Search for the cell housing the specified text and yield its (X, Y) center coordinate. 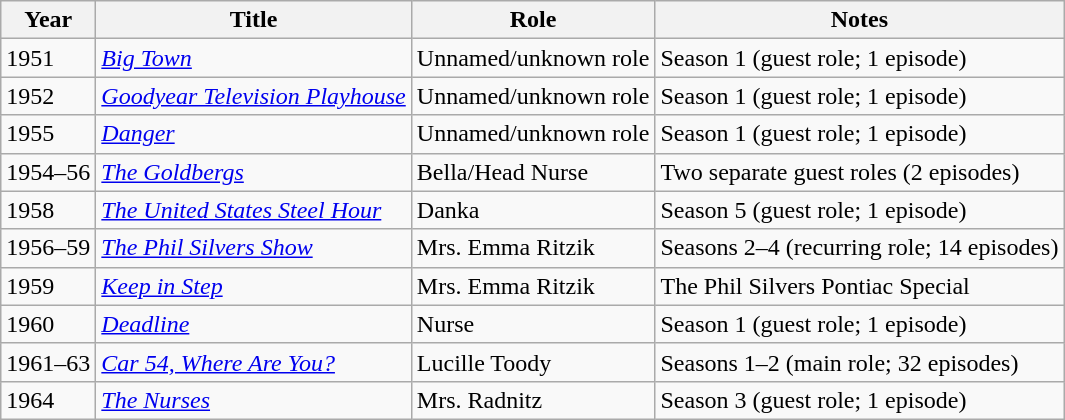
Bella/Head Nurse (533, 172)
Role (533, 20)
The Goldbergs (254, 172)
The Phil Silvers Pontiac Special (860, 286)
Season 5 (guest role; 1 episode) (860, 210)
Season 3 (guest role; 1 episode) (860, 400)
Car 54, Where Are You? (254, 362)
Deadline (254, 324)
1955 (48, 134)
The Nurses (254, 400)
Keep in Step (254, 286)
1964 (48, 400)
1956–59 (48, 248)
Danka (533, 210)
1952 (48, 96)
1951 (48, 58)
Big Town (254, 58)
Seasons 1–2 (main role; 32 episodes) (860, 362)
Notes (860, 20)
Year (48, 20)
Danger (254, 134)
1958 (48, 210)
Goodyear Television Playhouse (254, 96)
Lucille Toody (533, 362)
1961–63 (48, 362)
Seasons 2–4 (recurring role; 14 episodes) (860, 248)
1959 (48, 286)
1954–56 (48, 172)
1960 (48, 324)
The United States Steel Hour (254, 210)
Title (254, 20)
The Phil Silvers Show (254, 248)
Nurse (533, 324)
Mrs. Radnitz (533, 400)
Two separate guest roles (2 episodes) (860, 172)
